Find where the given text appears and provide that cell's center as [x, y] coordinate. 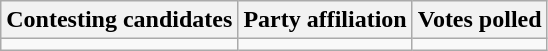
Party affiliation [325, 20]
Contesting candidates [120, 20]
Votes polled [480, 20]
